Return the (x, y) coordinate for the center point of the cell that contains the specified text.  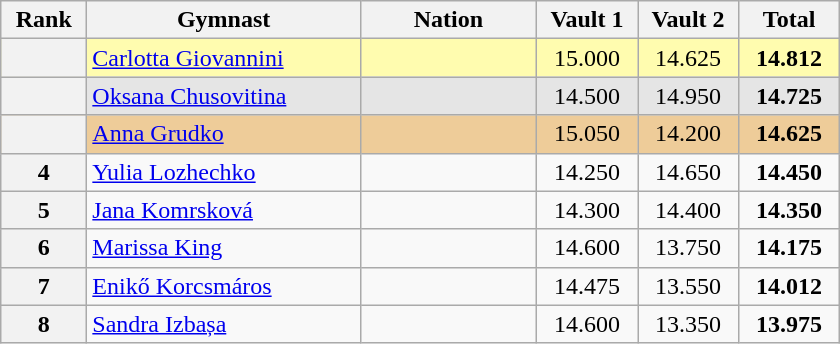
15.050 (586, 134)
Vault 2 (688, 20)
14.475 (586, 286)
Gymnast (224, 20)
Sandra Izbașa (224, 324)
Enikő Korcsmáros (224, 286)
14.175 (790, 248)
Carlotta Giovannini (224, 58)
13.350 (688, 324)
13.550 (688, 286)
14.950 (688, 96)
Vault 1 (586, 20)
4 (44, 172)
6 (44, 248)
14.400 (688, 210)
Yulia Lozhechko (224, 172)
14.300 (586, 210)
14.250 (586, 172)
Total (790, 20)
13.975 (790, 324)
Oksana Chusovitina (224, 96)
14.650 (688, 172)
15.000 (586, 58)
Anna Grudko (224, 134)
14.500 (586, 96)
Jana Komrsková (224, 210)
13.750 (688, 248)
Marissa King (224, 248)
14.012 (790, 286)
8 (44, 324)
14.725 (790, 96)
5 (44, 210)
14.200 (688, 134)
14.450 (790, 172)
Nation (448, 20)
7 (44, 286)
14.812 (790, 58)
Rank (44, 20)
14.350 (790, 210)
